Identify which cell holds the provided text, then report its [x, y] central coordinate. 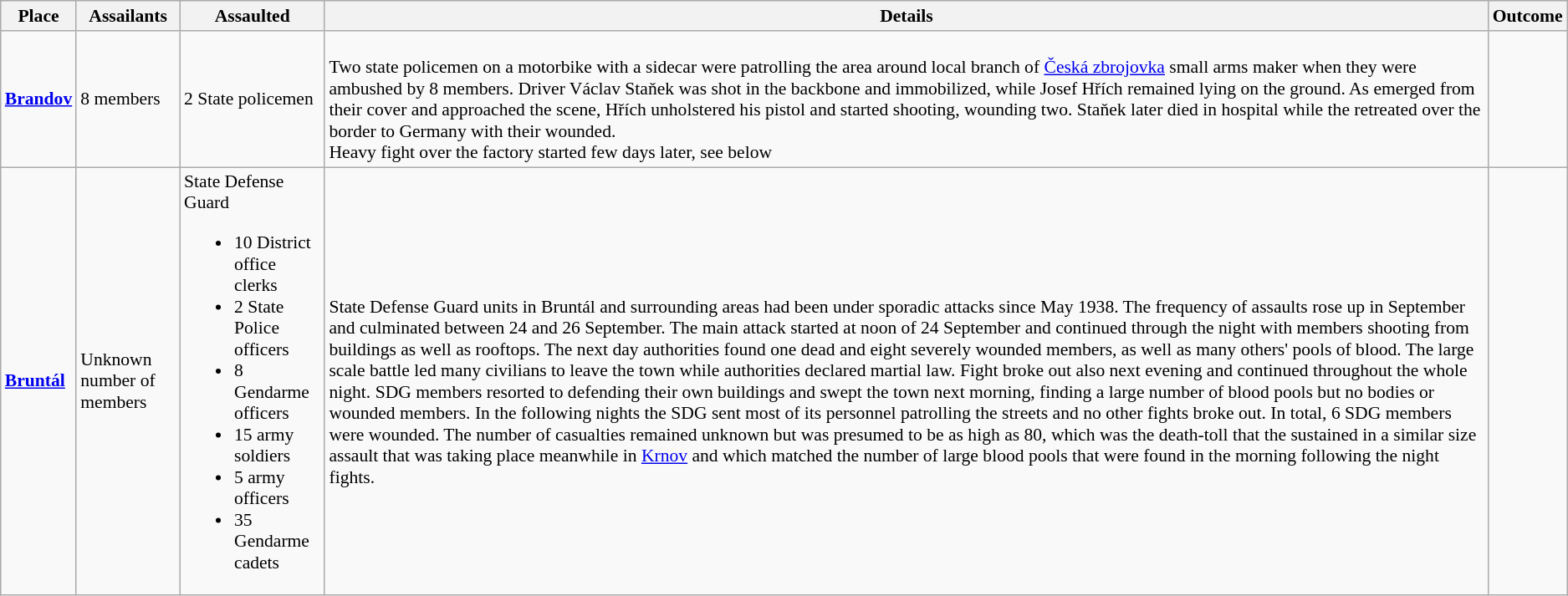
8 members [128, 99]
2 State policemen [253, 99]
Place [38, 16]
Brandov [38, 99]
Details [907, 16]
Assailants [128, 16]
State Defense Guard10 District office clerks2 State Police officers8 Gendarme officers15 army soldiers5 army officers35 Gendarme cadets [253, 381]
Bruntál [38, 381]
Outcome [1528, 16]
Unknown number of members [128, 381]
Assaulted [253, 16]
